From the cell containing the given text, extract its center point as [X, Y] coordinate. 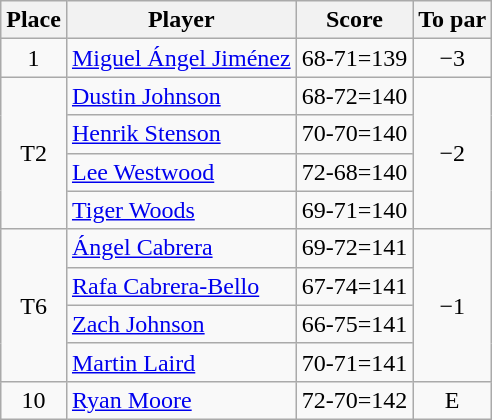
−2 [452, 153]
−3 [452, 58]
70-70=140 [354, 134]
−1 [452, 305]
Zach Johnson [181, 324]
Dustin Johnson [181, 96]
Rafa Cabrera-Bello [181, 286]
Lee Westwood [181, 172]
10 [34, 400]
72-68=140 [354, 172]
Henrik Stenson [181, 134]
Ángel Cabrera [181, 248]
68-72=140 [354, 96]
66-75=141 [354, 324]
Score [354, 20]
72-70=142 [354, 400]
Ryan Moore [181, 400]
Martin Laird [181, 362]
Miguel Ángel Jiménez [181, 58]
70-71=141 [354, 362]
Place [34, 20]
T6 [34, 305]
E [452, 400]
Tiger Woods [181, 210]
1 [34, 58]
To par [452, 20]
67-74=141 [354, 286]
69-71=140 [354, 210]
69-72=141 [354, 248]
68-71=139 [354, 58]
T2 [34, 153]
Player [181, 20]
